Output the (x, y) coordinate of the center of the cell containing the given text.  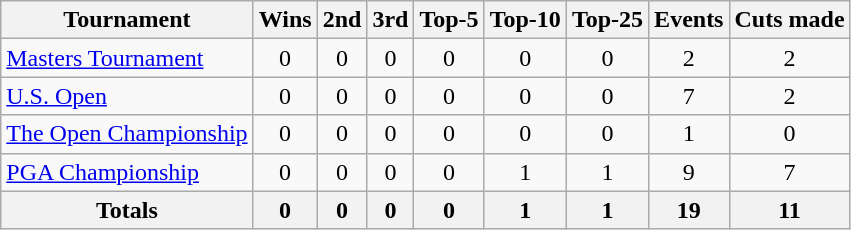
PGA Championship (127, 172)
Top-10 (525, 20)
2nd (342, 20)
Events (689, 20)
3rd (390, 20)
Top-25 (607, 20)
Totals (127, 210)
U.S. Open (127, 96)
Cuts made (790, 20)
19 (689, 210)
9 (689, 172)
Masters Tournament (127, 58)
Top-5 (449, 20)
The Open Championship (127, 134)
Wins (285, 20)
Tournament (127, 20)
11 (790, 210)
